Provide the [x, y] coordinate of the cell's center where the given text is located.  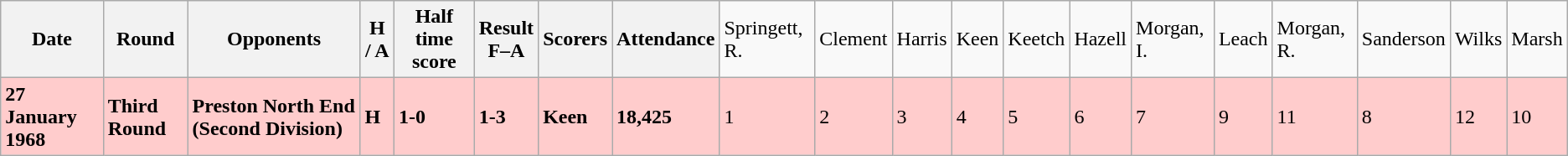
1-0 [434, 117]
27 January 1968 [52, 117]
9 [1243, 117]
Opponents [274, 39]
18,425 [666, 117]
Keetch [1037, 39]
Round [146, 39]
5 [1037, 117]
Half time score [434, 39]
12 [1478, 117]
H [377, 117]
2 [854, 117]
Third Round [146, 117]
Date [52, 39]
1-3 [506, 117]
Morgan, R. [1315, 39]
Harris [921, 39]
4 [977, 117]
8 [1404, 117]
Morgan, I. [1173, 39]
3 [921, 117]
6 [1101, 117]
ResultF–A [506, 39]
1 [767, 117]
Scorers [575, 39]
Sanderson [1404, 39]
Wilks [1478, 39]
Clement [854, 39]
Leach [1243, 39]
Springett, R. [767, 39]
11 [1315, 117]
Preston North End (Second Division) [274, 117]
10 [1537, 117]
7 [1173, 117]
Hazell [1101, 39]
Attendance [666, 39]
Marsh [1537, 39]
H / A [377, 39]
